Detect which cell encompasses the target text, then output its [X, Y] center coordinate. 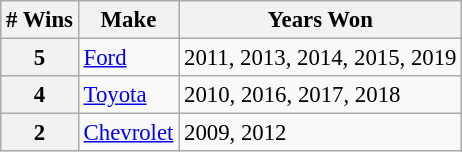
4 [40, 95]
Ford [128, 58]
2011, 2013, 2014, 2015, 2019 [320, 58]
2010, 2016, 2017, 2018 [320, 95]
2009, 2012 [320, 133]
# Wins [40, 20]
Make [128, 20]
Years Won [320, 20]
Toyota [128, 95]
5 [40, 58]
2 [40, 133]
Chevrolet [128, 133]
